Provide the (x, y) coordinate of the cell's center where the given text is located.  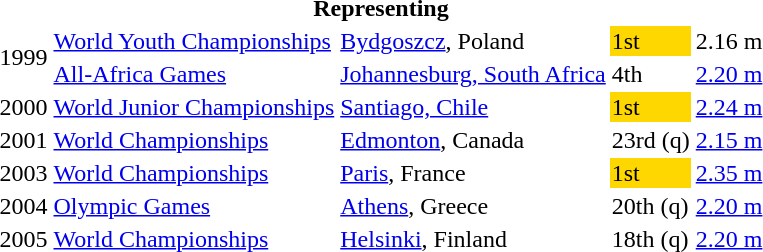
23rd (q) (650, 140)
All-Africa Games (194, 74)
Johannesburg, South Africa (474, 74)
World Junior Championships (194, 107)
20th (q) (650, 206)
4th (650, 74)
Bydgoszcz, Poland (474, 41)
Edmonton, Canada (474, 140)
Olympic Games (194, 206)
Santiago, Chile (474, 107)
Paris, France (474, 173)
World Youth Championships (194, 41)
Athens, Greece (474, 206)
